Find where the given text appears and provide that cell's center as (X, Y) coordinate. 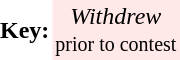
Withdrewprior to contest (116, 30)
